Return (x, y) of the center of cell containing provided text 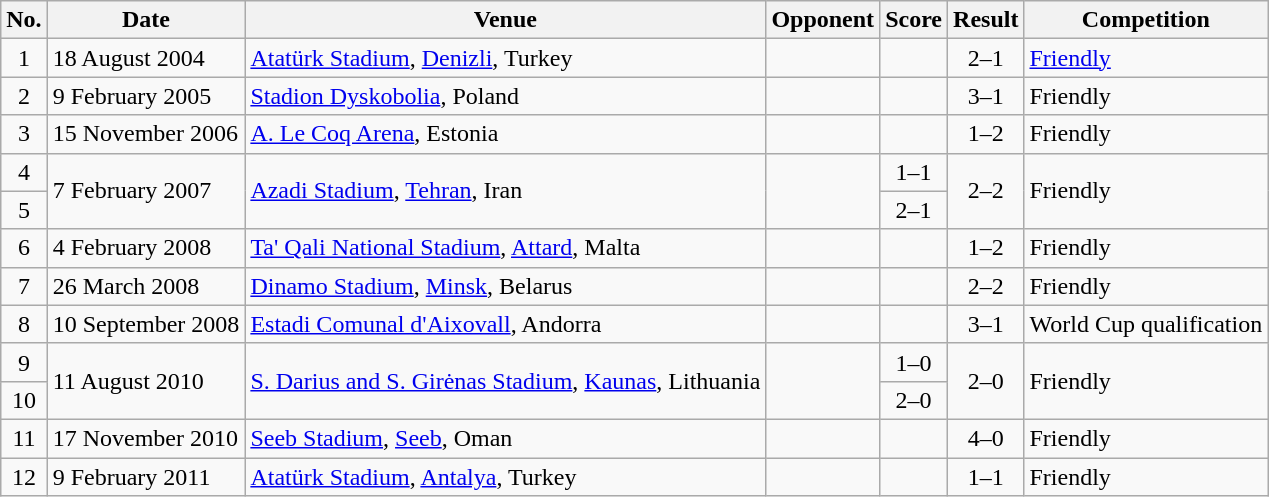
1–0 (914, 362)
Result (986, 20)
15 November 2006 (146, 134)
17 November 2010 (146, 438)
Competition (1146, 20)
7 February 2007 (146, 191)
Date (146, 20)
Atatürk Stadium, Denizli, Turkey (506, 58)
10 September 2008 (146, 324)
10 (24, 400)
7 (24, 286)
World Cup qualification (1146, 324)
Venue (506, 20)
6 (24, 248)
4 February 2008 (146, 248)
Estadi Comunal d'Aixovall, Andorra (506, 324)
11 (24, 438)
4 (24, 172)
9 February 2005 (146, 96)
11 August 2010 (146, 381)
Stadion Dyskobolia, Poland (506, 96)
S. Darius and S. Girėnas Stadium, Kaunas, Lithuania (506, 381)
3 (24, 134)
9 (24, 362)
Score (914, 20)
8 (24, 324)
5 (24, 210)
Seeb Stadium, Seeb, Oman (506, 438)
Atatürk Stadium, Antalya, Turkey (506, 477)
Azadi Stadium, Tehran, Iran (506, 191)
Ta' Qali National Stadium, Attard, Malta (506, 248)
4–0 (986, 438)
A. Le Coq Arena, Estonia (506, 134)
26 March 2008 (146, 286)
1 (24, 58)
18 August 2004 (146, 58)
Dinamo Stadium, Minsk, Belarus (506, 286)
9 February 2011 (146, 477)
2 (24, 96)
No. (24, 20)
12 (24, 477)
Opponent (823, 20)
